Output the (X, Y) coordinate of the center of the cell containing the given text.  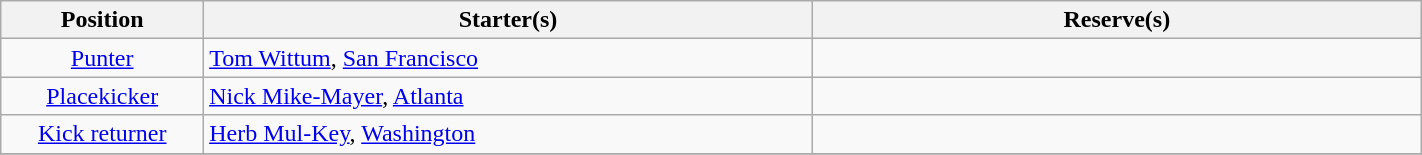
Herb Mul-Key, Washington (508, 134)
Starter(s) (508, 20)
Placekicker (102, 96)
Kick returner (102, 134)
Reserve(s) (1116, 20)
Tom Wittum, San Francisco (508, 58)
Punter (102, 58)
Position (102, 20)
Nick Mike-Mayer, Atlanta (508, 96)
